Extract the [x, y] coordinate from the center of the cell holding the provided text.  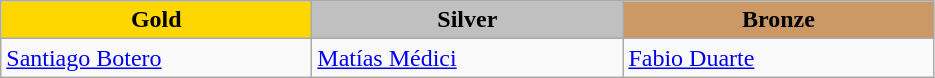
Matías Médici [468, 58]
Bronze [778, 20]
Fabio Duarte [778, 58]
Gold [156, 20]
Silver [468, 20]
Santiago Botero [156, 58]
